Scan for the cell matching the given text and deliver its [X, Y] coordinate at center. 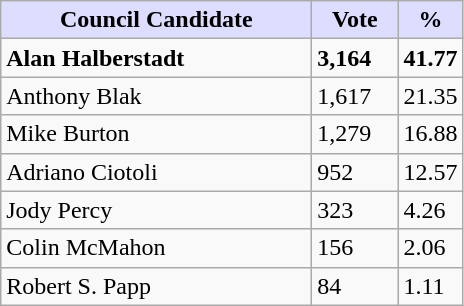
2.06 [430, 248]
12.57 [430, 172]
% [430, 20]
1.11 [430, 286]
Adriano Ciotoli [156, 172]
Colin McMahon [156, 248]
323 [355, 210]
84 [355, 286]
952 [355, 172]
156 [355, 248]
Mike Burton [156, 134]
Robert S. Papp [156, 286]
41.77 [430, 58]
4.26 [430, 210]
1,617 [355, 96]
21.35 [430, 96]
Alan Halberstadt [156, 58]
16.88 [430, 134]
Jody Percy [156, 210]
Vote [355, 20]
Anthony Blak [156, 96]
3,164 [355, 58]
Council Candidate [156, 20]
1,279 [355, 134]
